Output the [X, Y] coordinate of the center of the cell containing the given text.  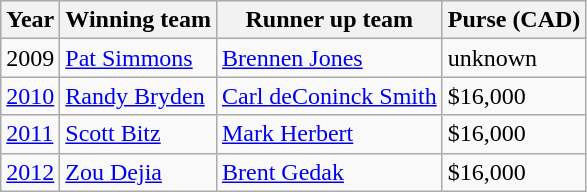
Carl deConinck Smith [329, 96]
Winning team [138, 20]
2011 [30, 134]
Mark Herbert [329, 134]
2009 [30, 58]
Zou Dejia [138, 172]
Brent Gedak [329, 172]
Runner up team [329, 20]
unknown [514, 58]
2010 [30, 96]
Year [30, 20]
Brennen Jones [329, 58]
Pat Simmons [138, 58]
Purse (CAD) [514, 20]
2012 [30, 172]
Randy Bryden [138, 96]
Scott Bitz [138, 134]
